Determine the [x, y] coordinate at the center of the cell enclosing the given text.  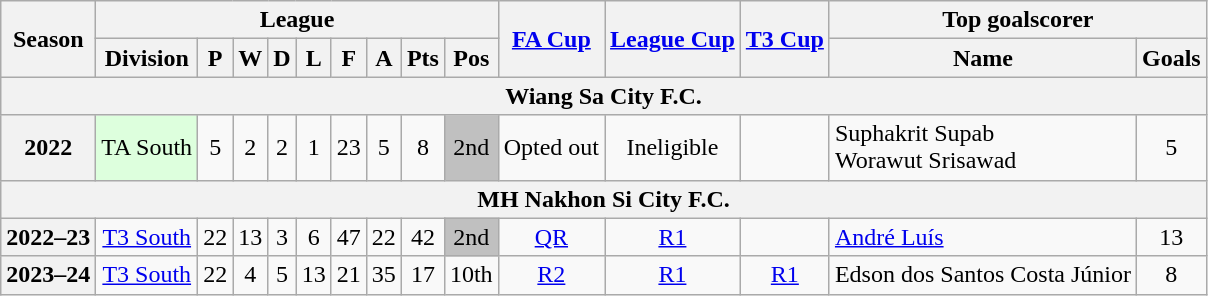
Season [48, 39]
35 [384, 275]
Top goalscorer [1018, 20]
League [297, 20]
2022–23 [48, 237]
Wiang Sa City F.C. [604, 96]
21 [348, 275]
W [250, 58]
2023–24 [48, 275]
Opted out [551, 148]
FA Cup [551, 39]
47 [348, 237]
L [314, 58]
6 [314, 237]
QR [551, 237]
4 [250, 275]
Pts [422, 58]
D [282, 58]
3 [282, 237]
MH Nakhon Si City F.C. [604, 199]
R2 [551, 275]
Pos [471, 58]
Name [982, 58]
Division [147, 58]
42 [422, 237]
2022 [48, 148]
A [384, 58]
Edson dos Santos Costa Júnior [982, 275]
23 [348, 148]
Goals [1171, 58]
T3 Cup [784, 39]
17 [422, 275]
1 [314, 148]
TA South [147, 148]
P [216, 58]
10th [471, 275]
F [348, 58]
Suphakrit Supab Worawut Srisawad [982, 148]
André Luís [982, 237]
Ineligible [673, 148]
League Cup [673, 39]
